Pinpoint the cell where the given text exists, returning its (x, y) midpoint coordinate. 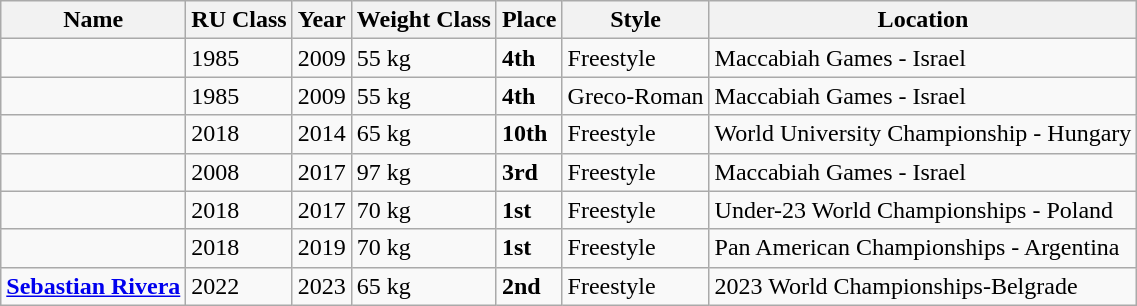
2014 (322, 134)
2023 (322, 286)
Greco-Roman (636, 96)
Pan American Championships - Argentina (923, 248)
Location (923, 20)
Under-23 World Championships - Poland (923, 210)
2019 (322, 248)
Place (529, 20)
2nd (529, 286)
Sebastian Rivera (94, 286)
World University Championship - Hungary (923, 134)
Year (322, 20)
Weight Class (424, 20)
2008 (239, 172)
2022 (239, 286)
97 kg (424, 172)
RU Class (239, 20)
Name (94, 20)
10th (529, 134)
2023 World Championships-Belgrade (923, 286)
3rd (529, 172)
Style (636, 20)
